Provide the (x, y) coordinate of the cell's center where the given text is located.  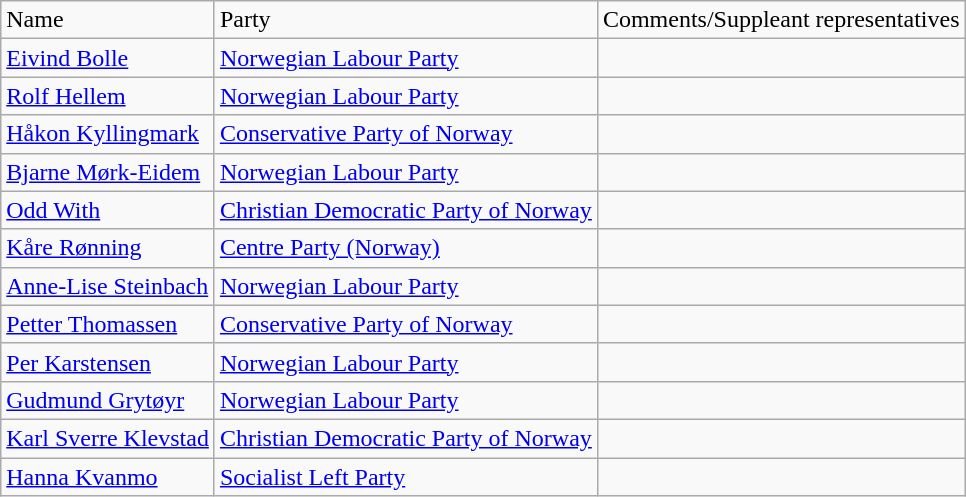
Comments/Suppleant representatives (781, 20)
Håkon Kyllingmark (108, 134)
Hanna Kvanmo (108, 477)
Eivind Bolle (108, 58)
Party (406, 20)
Socialist Left Party (406, 477)
Rolf Hellem (108, 96)
Petter Thomassen (108, 324)
Odd With (108, 210)
Bjarne Mørk-Eidem (108, 172)
Per Karstensen (108, 362)
Anne-Lise Steinbach (108, 286)
Karl Sverre Klevstad (108, 438)
Name (108, 20)
Kåre Rønning (108, 248)
Centre Party (Norway) (406, 248)
Gudmund Grytøyr (108, 400)
